Locate the cell with the specified text and output its (X, Y) center coordinate. 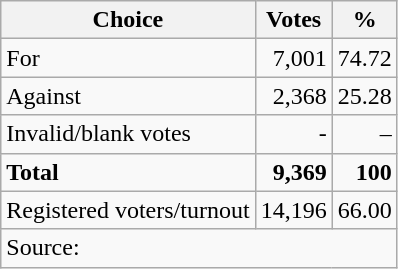
25.28 (364, 96)
66.00 (364, 210)
% (364, 20)
Registered voters/turnout (128, 210)
For (128, 58)
74.72 (364, 58)
9,369 (294, 172)
Invalid/blank votes (128, 134)
Total (128, 172)
2,368 (294, 96)
– (364, 134)
14,196 (294, 210)
- (294, 134)
7,001 (294, 58)
100 (364, 172)
Against (128, 96)
Votes (294, 20)
Choice (128, 20)
Source: (199, 248)
